Return (x, y) of the center of cell containing provided text 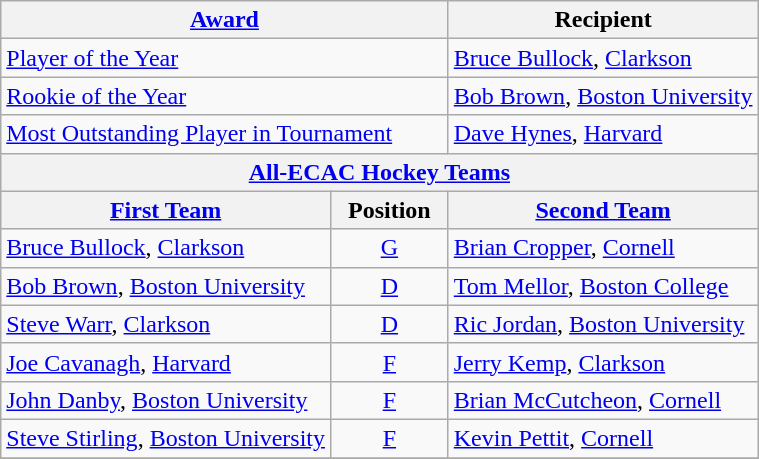
Rookie of the Year (224, 96)
Recipient (603, 20)
Brian Cropper, Cornell (603, 248)
G (389, 248)
Brian McCutcheon, Cornell (603, 400)
Jerry Kemp, Clarkson (603, 362)
Steve Warr, Clarkson (166, 324)
Position (389, 210)
Second Team (603, 210)
Joe Cavanagh, Harvard (166, 362)
Kevin Pettit, Cornell (603, 438)
All-ECAC Hockey Teams (380, 172)
Ric Jordan, Boston University (603, 324)
First Team (166, 210)
Most Outstanding Player in Tournament (224, 134)
Player of the Year (224, 58)
Award (224, 20)
Tom Mellor, Boston College (603, 286)
Dave Hynes, Harvard (603, 134)
John Danby, Boston University (166, 400)
Steve Stirling, Boston University (166, 438)
